For the text-containing cell, return its midpoint in (x, y) coordinate format. 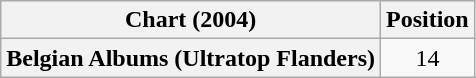
Position (428, 20)
Chart (2004) (191, 20)
14 (428, 58)
Belgian Albums (Ultratop Flanders) (191, 58)
